Provide the (x, y) coordinate of the cell's center where the given text is located.  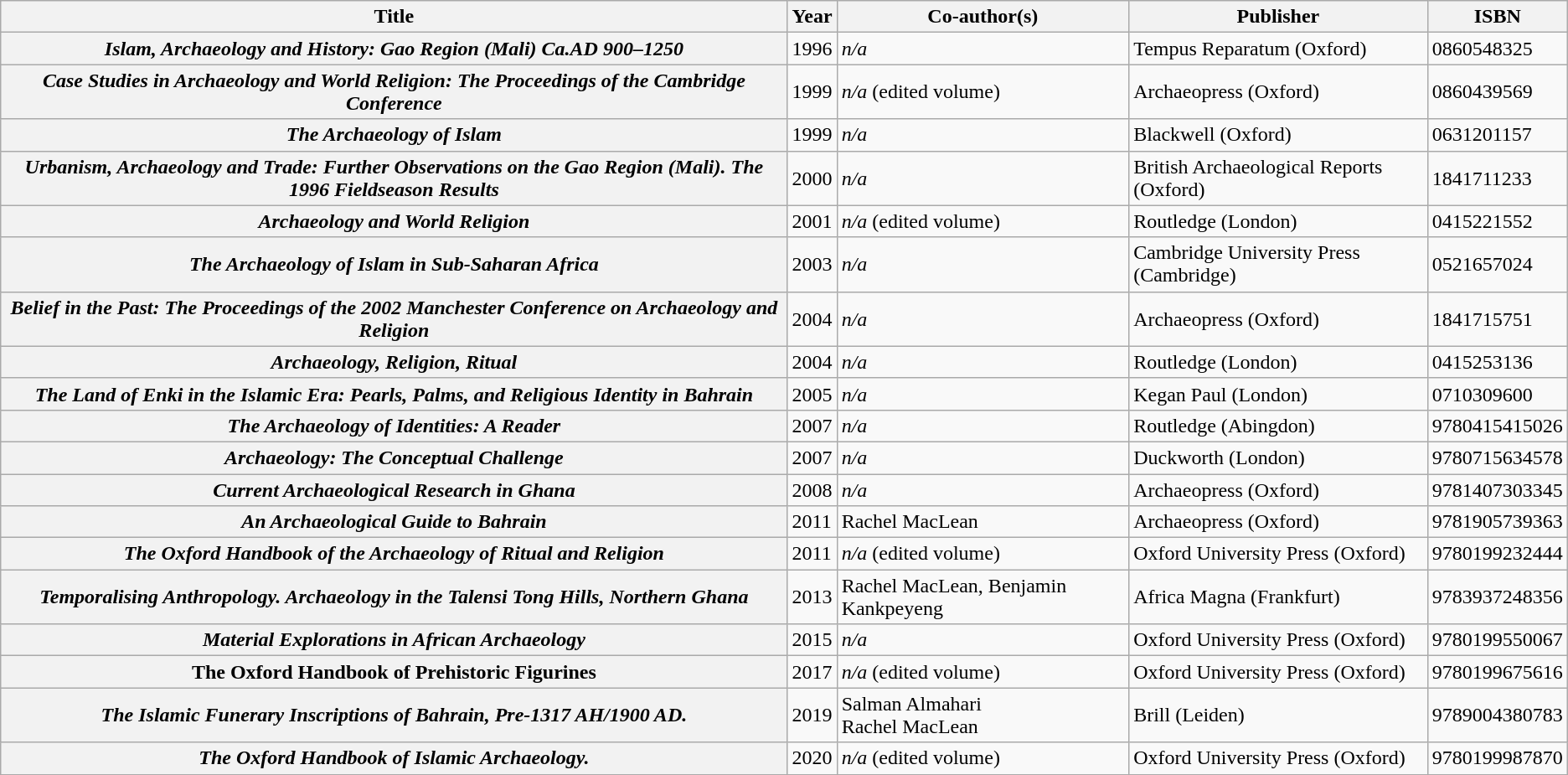
2000 (812, 178)
The Islamic Funerary Inscriptions of Bahrain, Pre-1317 AH/1900 AD. (394, 716)
2020 (812, 758)
9781905739363 (1498, 522)
The Oxford Handbook of Islamic Archaeology. (394, 758)
2019 (812, 716)
0860439569 (1498, 92)
Africa Magna (Frankfurt) (1278, 597)
Belief in the Past: The Proceedings of the 2002 Manchester Conference on Archaeology and Religion (394, 318)
ISBN (1498, 17)
Case Studies in Archaeology and World Religion: The Proceedings of the Cambridge Conference (394, 92)
Tempus Reparatum (Oxford) (1278, 49)
Brill (Leiden) (1278, 716)
2015 (812, 640)
9783937248356 (1498, 597)
1841715751 (1498, 318)
Archaeology: The Conceptual Challenge (394, 457)
9780199232444 (1498, 554)
The Archaeology of Islam (394, 135)
British Archaeological Reports (Oxford) (1278, 178)
9780415415026 (1498, 426)
2003 (812, 265)
The Oxford Handbook of Prehistoric Figurines (394, 672)
2013 (812, 597)
1996 (812, 49)
Title (394, 17)
0710309600 (1498, 394)
The Oxford Handbook of the Archaeology of Ritual and Religion (394, 554)
Islam, Archaeology and History: Gao Region (Mali) Ca.AD 900–1250 (394, 49)
Publisher (1278, 17)
An Archaeological Guide to Bahrain (394, 522)
Kegan Paul (London) (1278, 394)
9780715634578 (1498, 457)
0860548325 (1498, 49)
9780199550067 (1498, 640)
9781407303345 (1498, 490)
Material Explorations in African Archaeology (394, 640)
Archaeology and World Religion (394, 221)
Temporalising Anthropology. Archaeology in the Talensi Tong Hills, Northern Ghana (394, 597)
Archaeology, Religion, Ritual (394, 362)
2008 (812, 490)
Routledge (Abingdon) (1278, 426)
The Archaeology of Islam in Sub-Saharan Africa (394, 265)
Co-author(s) (983, 17)
The Land of Enki in the Islamic Era: Pearls, Palms, and Religious Identity in Bahrain (394, 394)
Blackwell (Oxford) (1278, 135)
Salman AlmahariRachel MacLean (983, 716)
Duckworth (London) (1278, 457)
9780199987870 (1498, 758)
0415221552 (1498, 221)
The Archaeology of Identities: A Reader (394, 426)
2017 (812, 672)
2001 (812, 221)
0415253136 (1498, 362)
9789004380783 (1498, 716)
Rachel MacLean, Benjamin Kankpeyeng (983, 597)
1841711233 (1498, 178)
Rachel MacLean (983, 522)
Current Archaeological Research in Ghana (394, 490)
Year (812, 17)
9780199675616 (1498, 672)
0521657024 (1498, 265)
Cambridge University Press (Cambridge) (1278, 265)
0631201157 (1498, 135)
2005 (812, 394)
Urbanism, Archaeology and Trade: Further Observations on the Gao Region (Mali). The 1996 Fieldseason Results (394, 178)
